Provide the (x, y) coordinate of the cell's center where the given text is located.  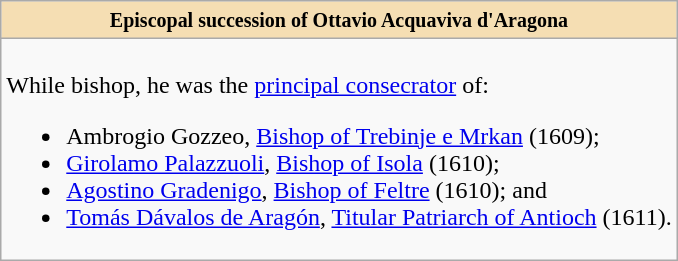
Episcopal succession of Ottavio Acquaviva d'Aragona (339, 20)
